Return the (X, Y) coordinate for the center point of the cell that contains the specified text.  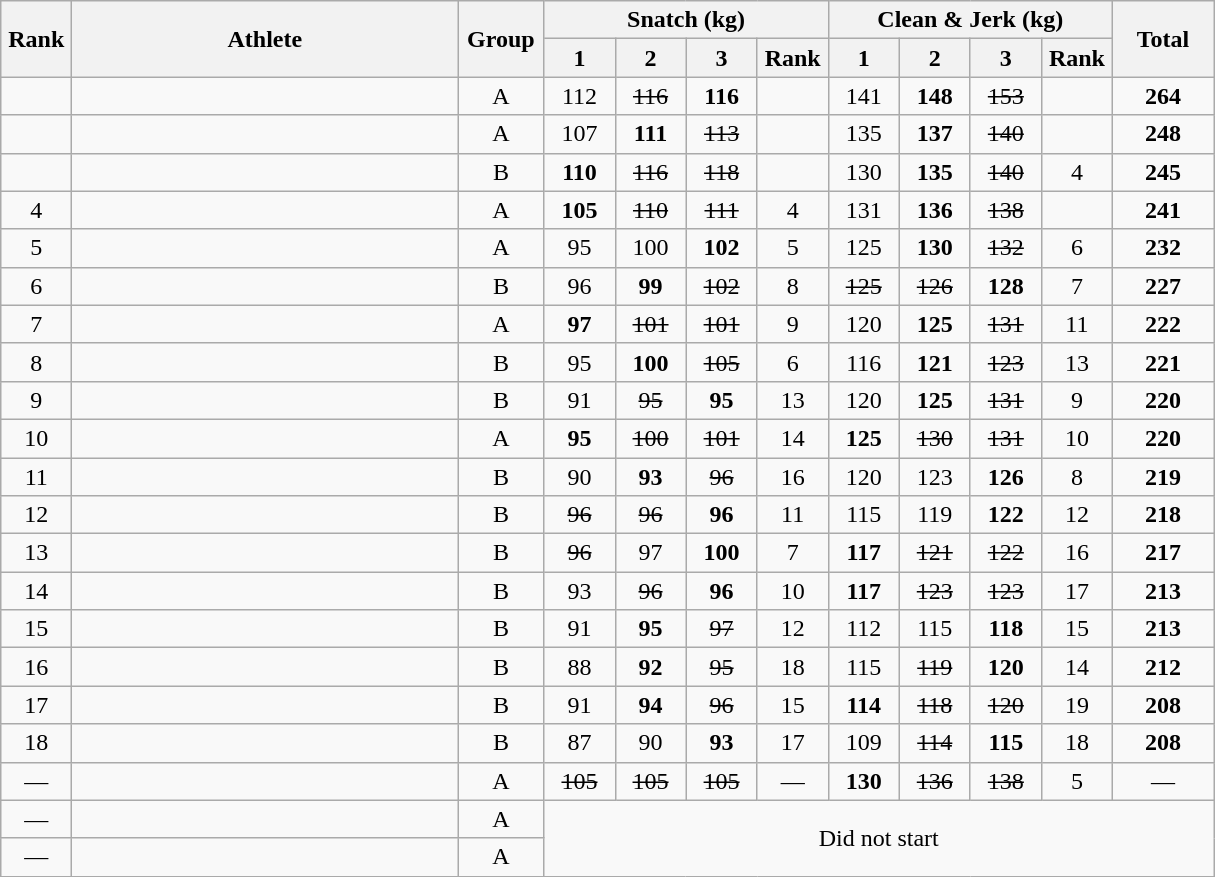
232 (1162, 248)
148 (934, 96)
Clean & Jerk (kg) (970, 20)
87 (580, 743)
153 (1006, 96)
219 (1162, 477)
Group (501, 39)
113 (722, 134)
218 (1162, 515)
248 (1162, 134)
137 (934, 134)
221 (1162, 362)
245 (1162, 172)
227 (1162, 286)
99 (650, 286)
109 (864, 743)
217 (1162, 553)
132 (1006, 248)
212 (1162, 667)
128 (1006, 286)
Did not start (879, 838)
Athlete (265, 39)
264 (1162, 96)
92 (650, 667)
94 (650, 705)
141 (864, 96)
222 (1162, 324)
Snatch (kg) (686, 20)
107 (580, 134)
19 (1076, 705)
88 (580, 667)
241 (1162, 210)
Total (1162, 39)
